Locate the cell with the specified text and output its [X, Y] center coordinate. 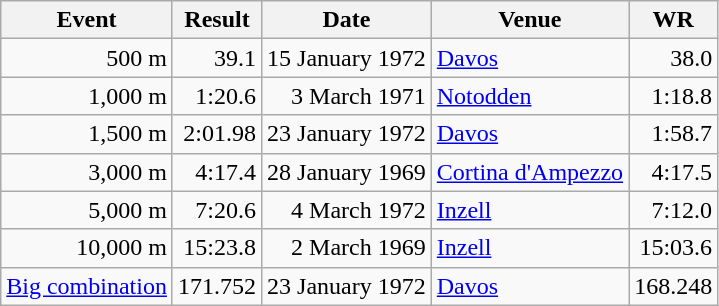
4:17.4 [216, 172]
7:20.6 [216, 210]
38.0 [674, 58]
1,500 m [87, 134]
4 March 1972 [347, 210]
Event [87, 20]
5,000 m [87, 210]
1:18.8 [674, 96]
39.1 [216, 58]
171.752 [216, 286]
15:03.6 [674, 248]
168.248 [674, 286]
1,000 m [87, 96]
1:20.6 [216, 96]
10,000 m [87, 248]
WR [674, 20]
3 March 1971 [347, 96]
Result [216, 20]
15 January 1972 [347, 58]
Cortina d'Ampezzo [530, 172]
Date [347, 20]
28 January 1969 [347, 172]
15:23.8 [216, 248]
500 m [87, 58]
1:58.7 [674, 134]
Big combination [87, 286]
3,000 m [87, 172]
4:17.5 [674, 172]
2 March 1969 [347, 248]
7:12.0 [674, 210]
Venue [530, 20]
Notodden [530, 96]
2:01.98 [216, 134]
